Capture the cell that displays the provided text and extract its [X, Y] central coordinate. 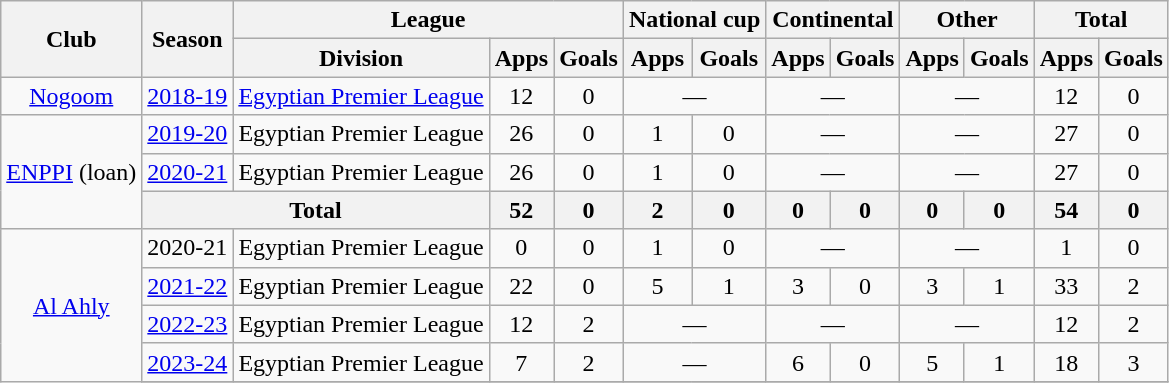
Club [72, 39]
2021-22 [188, 286]
22 [521, 286]
2018-19 [188, 96]
52 [521, 210]
League [428, 20]
18 [1066, 362]
Other [967, 20]
Nogoom [72, 96]
Al Ahly [72, 305]
54 [1066, 210]
National cup [694, 20]
7 [521, 362]
2022-23 [188, 324]
2019-20 [188, 134]
ENPPI (loan) [72, 172]
Season [188, 39]
2023-24 [188, 362]
6 [798, 362]
33 [1066, 286]
Division [361, 58]
Continental [833, 20]
